Identify which cell holds the provided text, then report its [x, y] central coordinate. 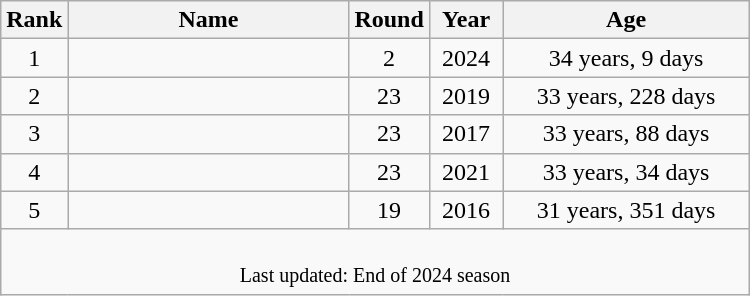
Rank [34, 20]
2024 [466, 58]
2016 [466, 210]
34 years, 9 days [626, 58]
Year [466, 20]
Name [208, 20]
3 [34, 134]
Age [626, 20]
5 [34, 210]
33 years, 88 days [626, 134]
31 years, 351 days [626, 210]
Last updated: End of 2024 season [375, 262]
1 [34, 58]
19 [389, 210]
4 [34, 172]
33 years, 228 days [626, 96]
2019 [466, 96]
33 years, 34 days [626, 172]
2017 [466, 134]
Round [389, 20]
2021 [466, 172]
